Output the [X, Y] coordinate of the center of the cell containing the given text.  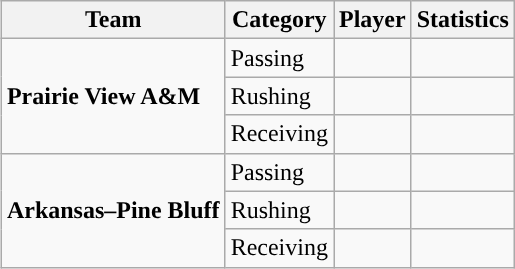
Arkansas–Pine Bluff [113, 210]
Prairie View A&M [113, 96]
Player [373, 20]
Category [279, 20]
Statistics [462, 20]
Team [113, 20]
